Determine the [x, y] coordinate at the center of the cell enclosing the given text.  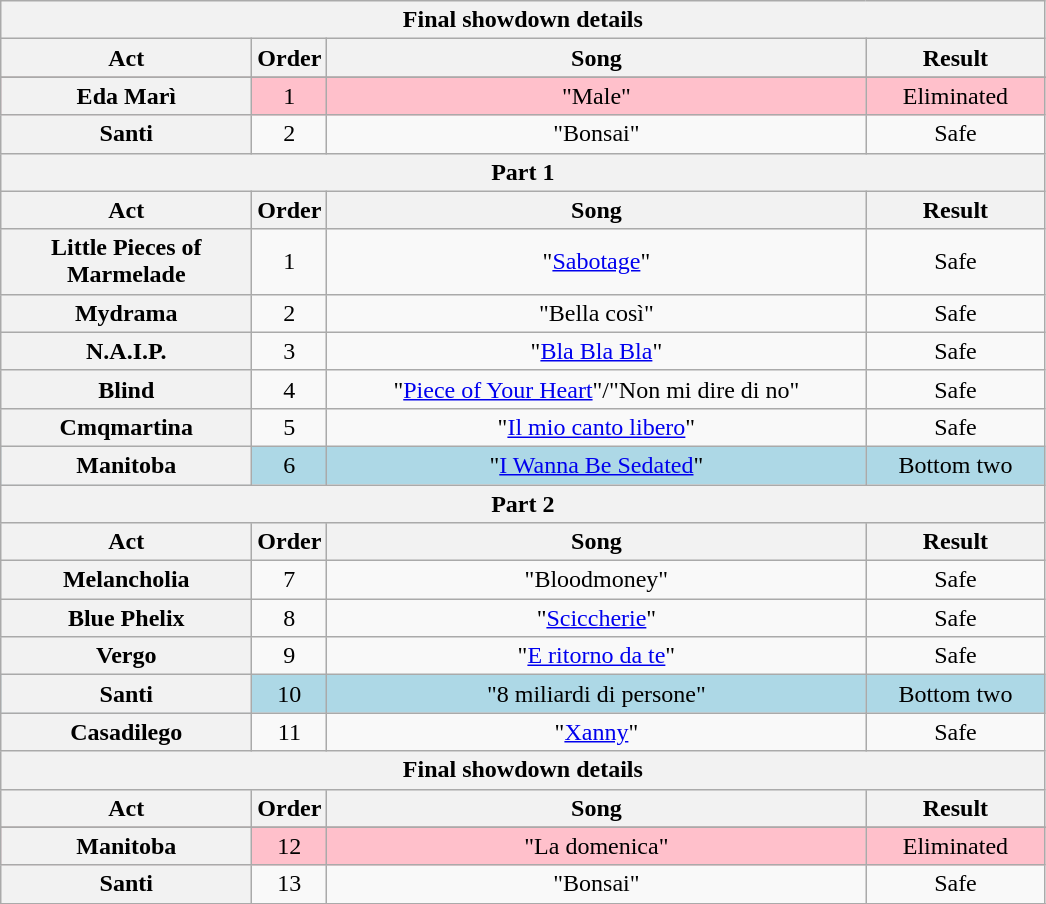
Part 1 [523, 172]
Little Pieces of Marmelade [126, 262]
13 [290, 884]
Cmqmartina [126, 427]
"Bloodmoney" [596, 580]
"La domenica" [596, 846]
Vergo [126, 656]
12 [290, 846]
11 [290, 732]
10 [290, 694]
4 [290, 389]
"E ritorno da te" [596, 656]
"Bla Bla Bla" [596, 351]
N.A.I.P. [126, 351]
Mydrama [126, 313]
5 [290, 427]
"Xanny" [596, 732]
Blind [126, 389]
Blue Phelix [126, 618]
6 [290, 465]
"Sciccherie" [596, 618]
"Piece of Your Heart"/"Non mi dire di no" [596, 389]
Melancholia [126, 580]
"8 miliardi di persone" [596, 694]
Part 2 [523, 503]
"Sabotage" [596, 262]
Eda Marì [126, 96]
7 [290, 580]
3 [290, 351]
Casadilego [126, 732]
9 [290, 656]
"Male" [596, 96]
"I Wanna Be Sedated" [596, 465]
8 [290, 618]
"Il mio canto libero" [596, 427]
"Bella così" [596, 313]
